Search for the cell housing the specified text and yield its [X, Y] center coordinate. 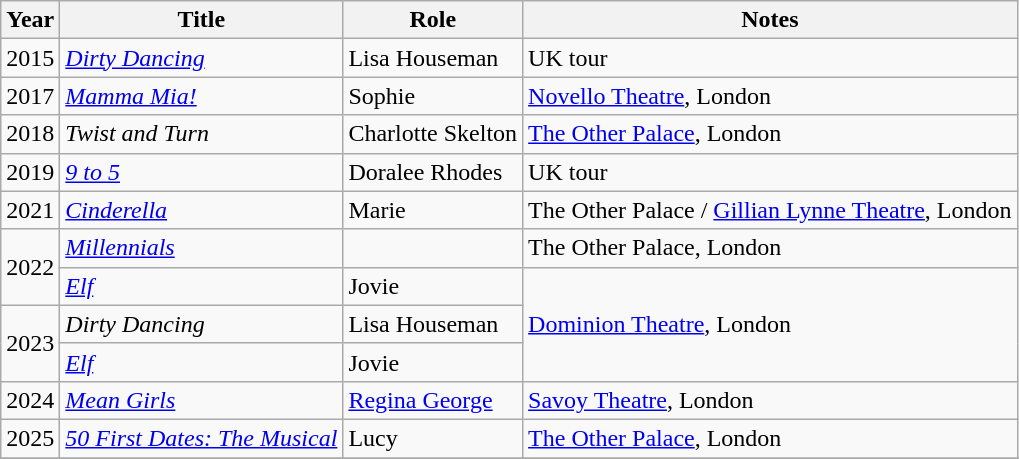
2022 [30, 267]
2015 [30, 58]
2019 [30, 172]
Mean Girls [202, 400]
2017 [30, 96]
Notes [770, 20]
50 First Dates: The Musical [202, 438]
Lucy [433, 438]
Dominion Theatre, London [770, 324]
Novello Theatre, London [770, 96]
2018 [30, 134]
2023 [30, 343]
Marie [433, 210]
Role [433, 20]
9 to 5 [202, 172]
Title [202, 20]
Millennials [202, 248]
2024 [30, 400]
Sophie [433, 96]
2025 [30, 438]
Cinderella [202, 210]
Mamma Mia! [202, 96]
2021 [30, 210]
Twist and Turn [202, 134]
Year [30, 20]
Savoy Theatre, London [770, 400]
The Other Palace / Gillian Lynne Theatre, London [770, 210]
Charlotte Skelton [433, 134]
Regina George [433, 400]
Doralee Rhodes [433, 172]
